Search for the cell housing the specified text and yield its [x, y] center coordinate. 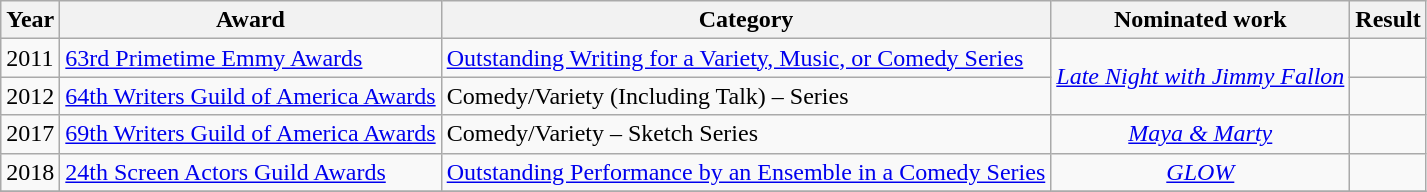
Award [250, 20]
64th Writers Guild of America Awards [250, 96]
Comedy/Variety – Sketch Series [746, 134]
Outstanding Performance by an Ensemble in a Comedy Series [746, 172]
Comedy/Variety (Including Talk) – Series [746, 96]
Nominated work [1200, 20]
Year [30, 20]
Maya & Marty [1200, 134]
2011 [30, 58]
Result [1388, 20]
24th Screen Actors Guild Awards [250, 172]
63rd Primetime Emmy Awards [250, 58]
69th Writers Guild of America Awards [250, 134]
2018 [30, 172]
Category [746, 20]
GLOW [1200, 172]
Outstanding Writing for a Variety, Music, or Comedy Series [746, 58]
2012 [30, 96]
2017 [30, 134]
Late Night with Jimmy Fallon [1200, 77]
